From the cell containing the given text, extract its center point as (x, y) coordinate. 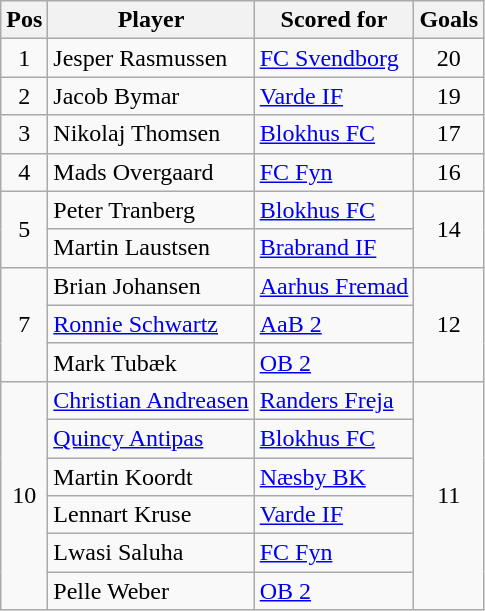
Player (151, 20)
1 (24, 58)
Martin Laustsen (151, 248)
Nikolaj Thomsen (151, 134)
Randers Freja (334, 400)
Jesper Rasmussen (151, 58)
Brabrand IF (334, 248)
Lennart Kruse (151, 515)
Mads Overgaard (151, 172)
17 (449, 134)
11 (449, 495)
Peter Tranberg (151, 210)
Quincy Antipas (151, 438)
19 (449, 96)
20 (449, 58)
Martin Koordt (151, 477)
Pos (24, 20)
Scored for (334, 20)
Goals (449, 20)
3 (24, 134)
Næsby BK (334, 477)
Brian Johansen (151, 286)
4 (24, 172)
12 (449, 324)
10 (24, 495)
Pelle Weber (151, 591)
Mark Tubæk (151, 362)
Jacob Bymar (151, 96)
Lwasi Saluha (151, 553)
Aarhus Fremad (334, 286)
AaB 2 (334, 324)
7 (24, 324)
14 (449, 229)
Christian Andreasen (151, 400)
2 (24, 96)
Ronnie Schwartz (151, 324)
16 (449, 172)
FC Svendborg (334, 58)
5 (24, 229)
